Find where the given text appears and provide that cell's center as [X, Y] coordinate. 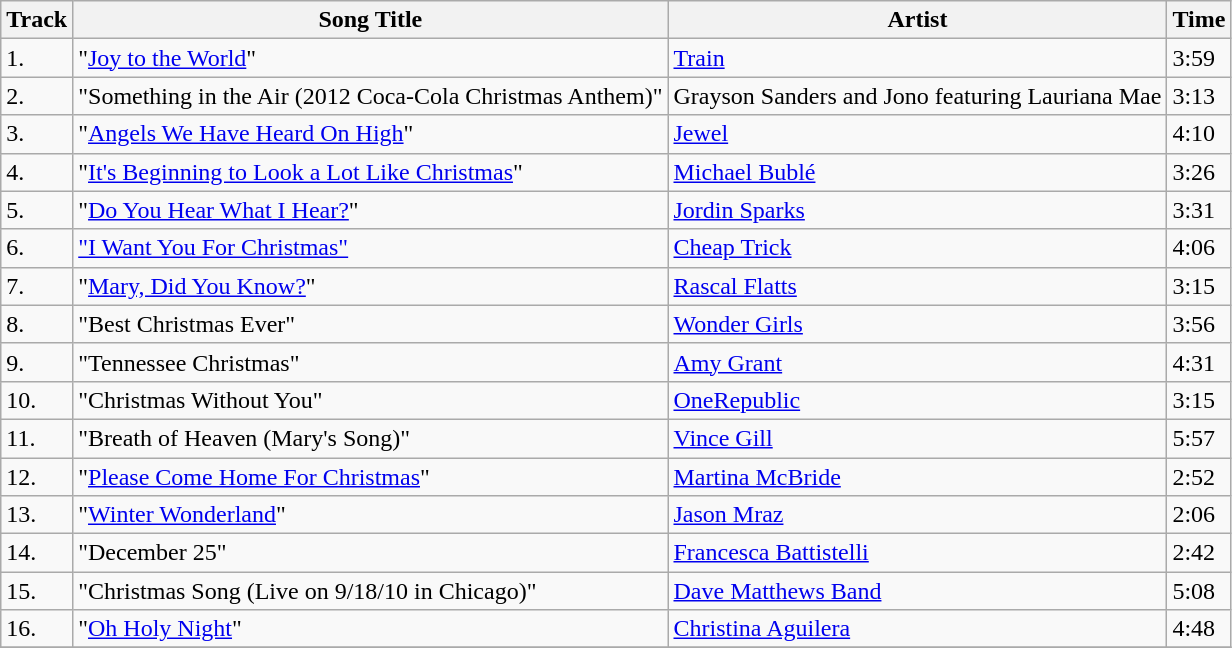
Song Title [370, 20]
14. [37, 553]
Dave Matthews Band [918, 591]
"Please Come Home For Christmas" [370, 477]
"Winter Wonderland" [370, 515]
Cheap Trick [918, 248]
9. [37, 362]
3:13 [1199, 96]
"Christmas Without You" [370, 400]
2:06 [1199, 515]
"Breath of Heaven (Mary's Song)" [370, 438]
4:10 [1199, 134]
Jewel [918, 134]
"Tennessee Christmas" [370, 362]
Track [37, 20]
4:31 [1199, 362]
Jason Mraz [918, 515]
5:08 [1199, 591]
Michael Bublé [918, 172]
Wonder Girls [918, 324]
3. [37, 134]
4. [37, 172]
"Do You Hear What I Hear?" [370, 210]
Jordin Sparks [918, 210]
Grayson Sanders and Jono featuring Lauriana Mae [918, 96]
Time [1199, 20]
4:48 [1199, 629]
"Oh Holy Night" [370, 629]
Francesca Battistelli [918, 553]
3:59 [1199, 58]
2:52 [1199, 477]
3:26 [1199, 172]
Amy Grant [918, 362]
2:42 [1199, 553]
Artist [918, 20]
"It's Beginning to Look a Lot Like Christmas" [370, 172]
4:06 [1199, 248]
Christina Aguilera [918, 629]
11. [37, 438]
"Christmas Song (Live on 9/18/10 in Chicago)" [370, 591]
"I Want You For Christmas" [370, 248]
"Something in the Air (2012 Coca-Cola Christmas Anthem)" [370, 96]
"December 25" [370, 553]
Rascal Flatts [918, 286]
2. [37, 96]
3:56 [1199, 324]
1. [37, 58]
OneRepublic [918, 400]
6. [37, 248]
10. [37, 400]
7. [37, 286]
15. [37, 591]
Train [918, 58]
12. [37, 477]
"Angels We Have Heard On High" [370, 134]
5:57 [1199, 438]
13. [37, 515]
Vince Gill [918, 438]
Martina McBride [918, 477]
"Best Christmas Ever" [370, 324]
5. [37, 210]
"Joy to the World" [370, 58]
"Mary, Did You Know?" [370, 286]
16. [37, 629]
8. [37, 324]
3:31 [1199, 210]
